Locate the cell with the specified text and output its [X, Y] center coordinate. 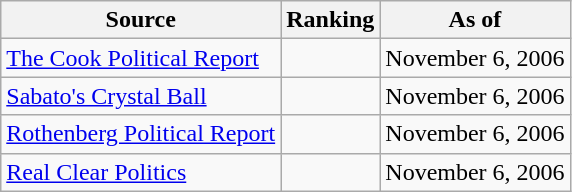
As of [475, 20]
The Cook Political Report [141, 58]
Real Clear Politics [141, 172]
Source [141, 20]
Ranking [330, 20]
Rothenberg Political Report [141, 134]
Sabato's Crystal Ball [141, 96]
